Capture the cell that displays the provided text and extract its (X, Y) central coordinate. 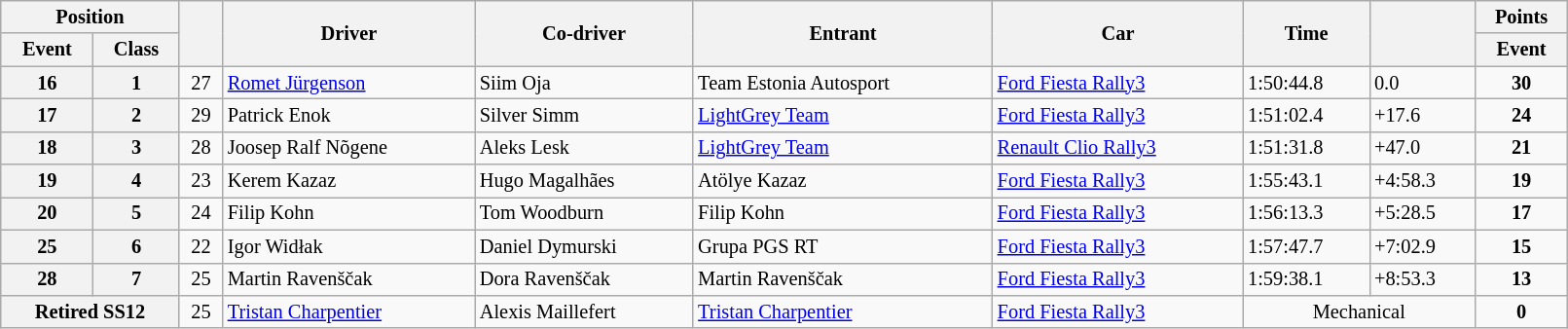
1:51:02.4 (1306, 115)
1:57:47.7 (1306, 246)
+7:02.9 (1422, 246)
30 (1520, 83)
Mechanical (1359, 311)
Siim Oja (584, 83)
Class (136, 50)
0 (1520, 311)
18 (47, 148)
Daniel Dymurski (584, 246)
2 (136, 115)
Romet Jürgenson (348, 83)
15 (1520, 246)
1:55:43.1 (1306, 181)
29 (201, 115)
20 (47, 213)
Patrick Enok (348, 115)
Hugo Magalhães (584, 181)
Silver Simm (584, 115)
+17.6 (1422, 115)
Aleks Lesk (584, 148)
6 (136, 246)
Renault Clio Rally3 (1117, 148)
Tom Woodburn (584, 213)
+47.0 (1422, 148)
21 (1520, 148)
Atölye Kazaz (843, 181)
Points (1520, 17)
1:50:44.8 (1306, 83)
3 (136, 148)
7 (136, 279)
Kerem Kazaz (348, 181)
Time (1306, 33)
Igor Widłak (348, 246)
Position (90, 17)
Team Estonia Autosport (843, 83)
5 (136, 213)
Joosep Ralf Nõgene (348, 148)
23 (201, 181)
1:56:13.3 (1306, 213)
Entrant (843, 33)
4 (136, 181)
16 (47, 83)
Car (1117, 33)
1 (136, 83)
Dora Ravenščak (584, 279)
+5:28.5 (1422, 213)
0.0 (1422, 83)
22 (201, 246)
Retired SS12 (90, 311)
Driver (348, 33)
27 (201, 83)
1:51:31.8 (1306, 148)
Co-driver (584, 33)
1:59:38.1 (1306, 279)
13 (1520, 279)
+4:58.3 (1422, 181)
Alexis Maillefert (584, 311)
+8:53.3 (1422, 279)
Grupa PGS RT (843, 246)
